Pinpoint the cell where the given text exists, returning its (X, Y) midpoint coordinate. 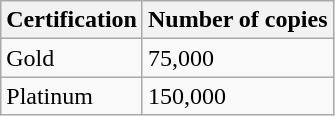
75,000 (238, 58)
Gold (72, 58)
Platinum (72, 96)
150,000 (238, 96)
Number of copies (238, 20)
Certification (72, 20)
